Search for the cell housing the specified text and yield its (X, Y) center coordinate. 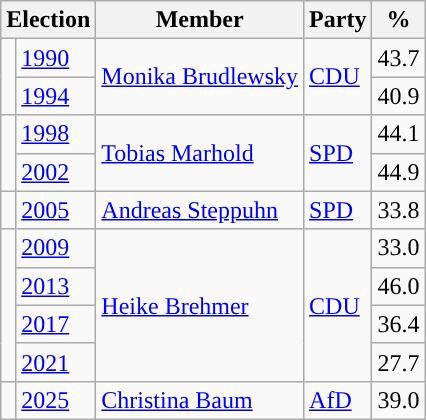
27.7 (398, 362)
Party (338, 20)
43.7 (398, 58)
Election (48, 20)
2021 (56, 362)
Tobias Marhold (200, 153)
AfD (338, 400)
Member (200, 20)
44.9 (398, 172)
39.0 (398, 400)
2002 (56, 172)
40.9 (398, 96)
36.4 (398, 324)
1990 (56, 58)
Monika Brudlewsky (200, 77)
2009 (56, 248)
Andreas Steppuhn (200, 210)
46.0 (398, 286)
1994 (56, 96)
1998 (56, 134)
2017 (56, 324)
2025 (56, 400)
2005 (56, 210)
Christina Baum (200, 400)
2013 (56, 286)
33.0 (398, 248)
33.8 (398, 210)
Heike Brehmer (200, 305)
44.1 (398, 134)
% (398, 20)
